Pinpoint the cell where the given text exists, returning its (X, Y) midpoint coordinate. 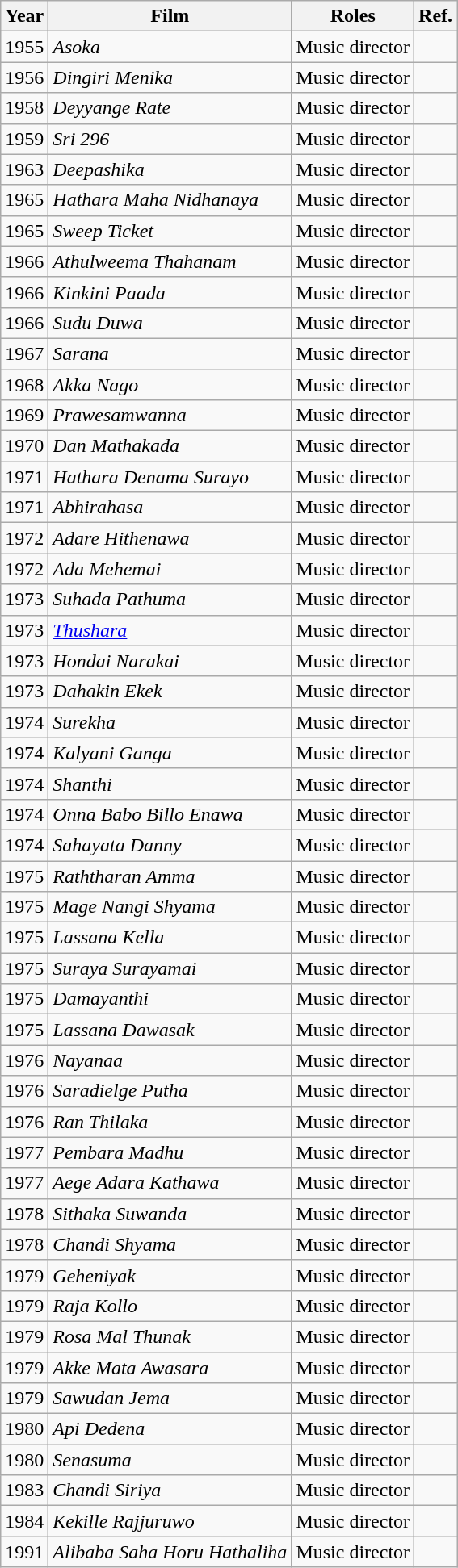
Senasuma (170, 1460)
Pembara Madhu (170, 1152)
Deepashika (170, 169)
1959 (24, 139)
Aege Adara Kathawa (170, 1183)
Thushara (170, 630)
Chandi Shyama (170, 1244)
Athulweema Thahanam (170, 261)
Year (24, 16)
Asoka (170, 47)
Suhada Pathuma (170, 600)
Ran Thilaka (170, 1122)
Akke Mata Awasara (170, 1368)
Sweep Ticket (170, 231)
Surekha (170, 722)
Nayanaa (170, 1060)
1955 (24, 47)
Hathara Maha Nidhanaya (170, 200)
Deyyange Rate (170, 108)
Sudu Duwa (170, 323)
Dan Mathakada (170, 446)
Sri 296 (170, 139)
1983 (24, 1491)
1958 (24, 108)
Damayanthi (170, 999)
Kalyani Ganga (170, 753)
Adare Hithenawa (170, 538)
Geheniyak (170, 1275)
Dahakin Ekek (170, 692)
Onna Babo Billo Enawa (170, 814)
Suraya Surayamai (170, 968)
1970 (24, 446)
Roles (353, 16)
Api Dedena (170, 1429)
1967 (24, 353)
Mage Nangi Shyama (170, 907)
Lassana Dawasak (170, 1030)
1963 (24, 169)
Lassana Kella (170, 938)
Raja Kollo (170, 1306)
Dingiri Menika (170, 77)
Ada Mehemai (170, 569)
1969 (24, 416)
Hathara Denama Surayo (170, 477)
Kinkini Paada (170, 292)
Film (170, 16)
Shanthi (170, 784)
Ref. (436, 16)
Hondai Narakai (170, 661)
1991 (24, 1552)
Abhirahasa (170, 508)
Saradielge Putha (170, 1091)
1968 (24, 385)
1984 (24, 1521)
Akka Nago (170, 385)
1956 (24, 77)
Alibaba Saha Horu Hathaliha (170, 1552)
Sithaka Suwanda (170, 1214)
Sahayata Danny (170, 845)
Prawesamwanna (170, 416)
Sarana (170, 353)
Chandi Siriya (170, 1491)
Sawudan Jema (170, 1399)
Raththaran Amma (170, 876)
Kekille Rajjuruwo (170, 1521)
Rosa Mal Thunak (170, 1336)
